Pinpoint the cell where the given text exists, returning its (x, y) midpoint coordinate. 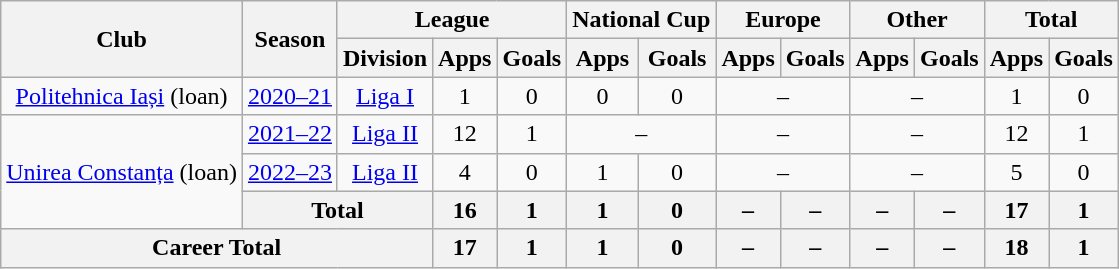
National Cup (642, 20)
Europe (783, 20)
League (452, 20)
Division (384, 58)
Season (290, 39)
Other (917, 20)
Club (122, 39)
2022–23 (290, 172)
2020–21 (290, 96)
Politehnica Iași (loan) (122, 96)
16 (465, 210)
Career Total (217, 248)
5 (1016, 172)
4 (465, 172)
Liga I (384, 96)
2021–22 (290, 134)
Unirea Constanța (loan) (122, 172)
18 (1016, 248)
